Provide the [X, Y] coordinate of the cell's center where the given text is located.  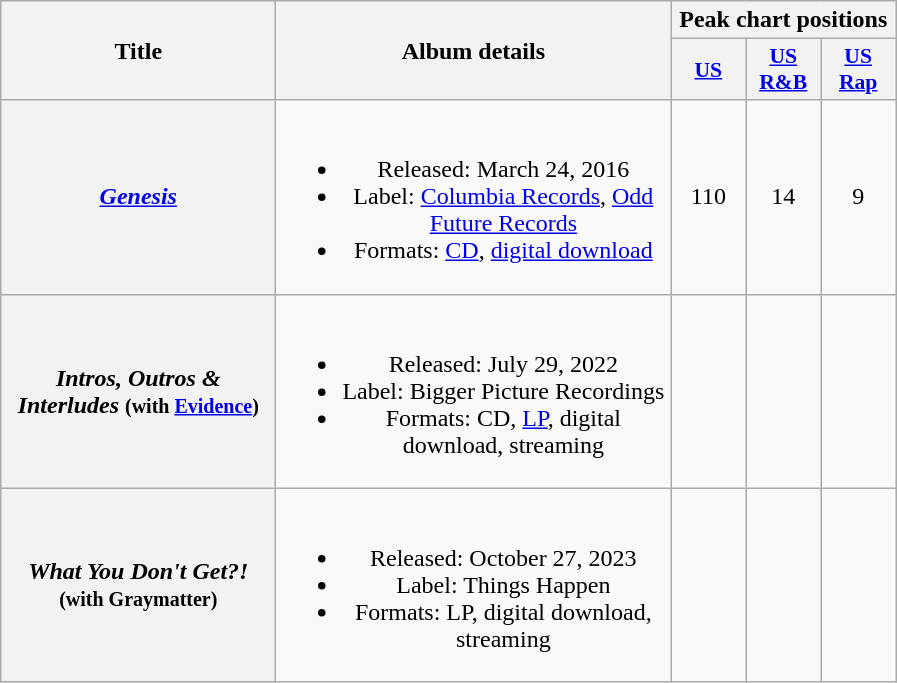
US [708, 70]
What You Don't Get?! (with Graymatter) [138, 585]
Genesis [138, 197]
110 [708, 197]
Album details [474, 50]
9 [858, 197]
Title [138, 50]
14 [784, 197]
Intros, Outros & Interludes (with Evidence) [138, 391]
Peak chart positions [784, 20]
Released: October 27, 2023Label: Things HappenFormats: LP, digital download, streaming [474, 585]
Released: March 24, 2016Label: Columbia Records, Odd Future RecordsFormats: CD, digital download [474, 197]
USR&B [784, 70]
USRap [858, 70]
Released: July 29, 2022Label: Bigger Picture RecordingsFormats: CD, LP, digital download, streaming [474, 391]
